Locate the cell with the specified text and output its [X, Y] center coordinate. 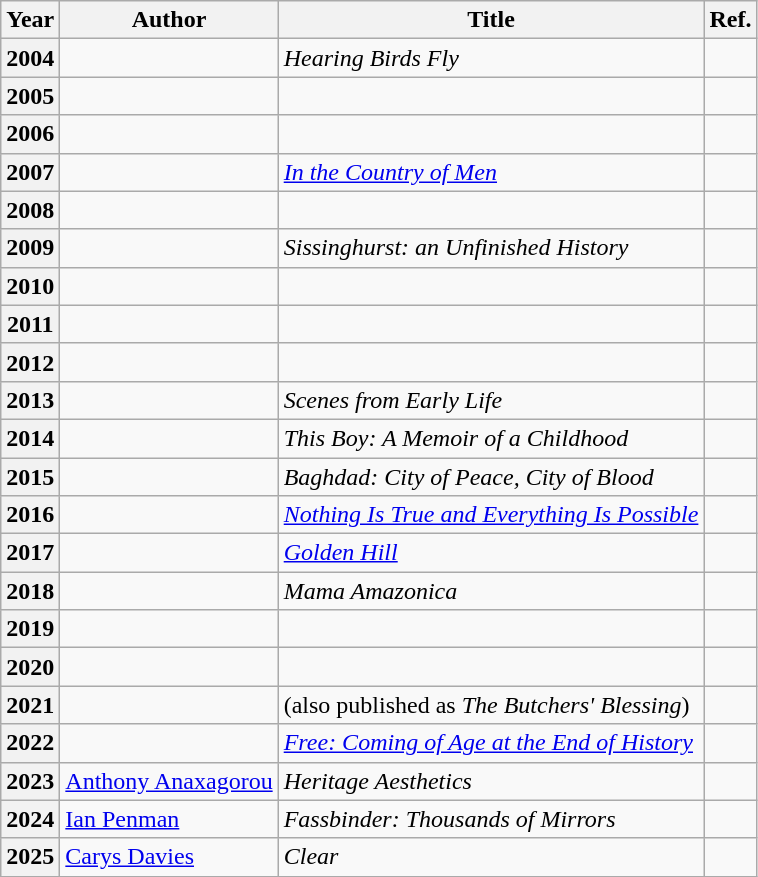
2013 [30, 400]
Title [491, 20]
2014 [30, 438]
2025 [30, 857]
2023 [30, 781]
2008 [30, 210]
Mama Amazonica [491, 591]
Fassbinder: Thousands of Mirrors [491, 819]
2007 [30, 172]
2024 [30, 819]
Carys Davies [169, 857]
2015 [30, 477]
2005 [30, 96]
Year [30, 20]
2009 [30, 248]
2010 [30, 286]
Anthony Anaxagorou [169, 781]
Clear [491, 857]
2004 [30, 58]
In the Country of Men [491, 172]
2017 [30, 553]
2019 [30, 629]
Nothing Is True and Everything Is Possible [491, 515]
Sissinghurst: an Unfinished History [491, 248]
Free: Coming of Age at the End of History [491, 743]
2021 [30, 705]
Ian Penman [169, 819]
2022 [30, 743]
2018 [30, 591]
Heritage Aesthetics [491, 781]
This Boy: A Memoir of a Childhood [491, 438]
Hearing Birds Fly [491, 58]
2012 [30, 362]
Golden Hill [491, 553]
Ref. [730, 20]
Baghdad: City of Peace, City of Blood [491, 477]
(also published as The Butchers' Blessing) [491, 705]
2011 [30, 324]
Author [169, 20]
2006 [30, 134]
Scenes from Early Life [491, 400]
2016 [30, 515]
2020 [30, 667]
